Search for the cell housing the specified text and yield its (X, Y) center coordinate. 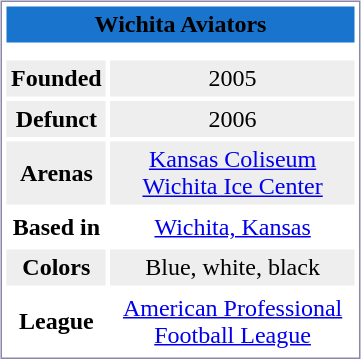
Based in (56, 227)
Founded (56, 78)
2006 (233, 119)
League (56, 322)
Arenas (56, 174)
American Professional Football League (233, 322)
Colors (56, 268)
Kansas ColiseumWichita Ice Center (233, 174)
Wichita, Kansas (233, 227)
Wichita Aviators (180, 24)
Defunct (56, 119)
2005 (233, 78)
Blue, white, black (233, 268)
